Capture the cell that displays the provided text and extract its (X, Y) central coordinate. 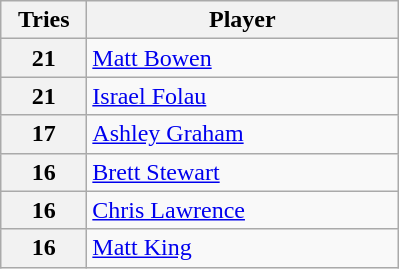
Matt Bowen (242, 58)
Israel Folau (242, 96)
Ashley Graham (242, 134)
Player (242, 20)
Tries (44, 20)
17 (44, 134)
Matt King (242, 248)
Chris Lawrence (242, 210)
Brett Stewart (242, 172)
